Return the (x, y) coordinate for the center point of the cell that contains the specified text.  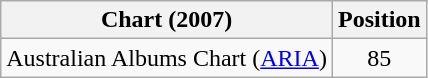
85 (379, 58)
Position (379, 20)
Chart (2007) (167, 20)
Australian Albums Chart (ARIA) (167, 58)
